Extract the [x, y] coordinate from the center of the cell holding the provided text.  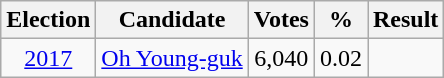
Votes [281, 20]
0.02 [340, 58]
Result [406, 20]
Oh Young-guk [172, 58]
Election [48, 20]
2017 [48, 58]
6,040 [281, 58]
% [340, 20]
Candidate [172, 20]
